Pinpoint the cell where the given text exists, returning its (x, y) midpoint coordinate. 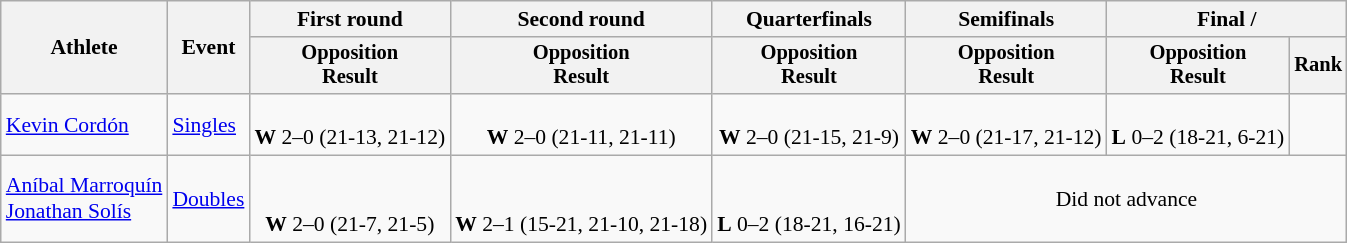
Event (208, 48)
W 2–0 (21-17, 21-12) (1006, 124)
L 0–2 (18-21, 6-21) (1198, 124)
First round (350, 19)
Singles (208, 124)
Quarterfinals (809, 19)
Final / (1227, 19)
L 0–2 (18-21, 16-21) (809, 200)
Athlete (84, 48)
Doubles (208, 200)
W 2–0 (21-7, 21-5) (350, 200)
W 2–0 (21-11, 21-11) (581, 124)
Rank (1318, 66)
Kevin Cordón (84, 124)
Second round (581, 19)
Semifinals (1006, 19)
W 2–1 (15-21, 21-10, 21-18) (581, 200)
W 2–0 (21-15, 21-9) (809, 124)
W 2–0 (21-13, 21-12) (350, 124)
Did not advance (1126, 200)
Aníbal MarroquínJonathan Solís (84, 200)
